Capture the cell that displays the provided text and extract its [X, Y] central coordinate. 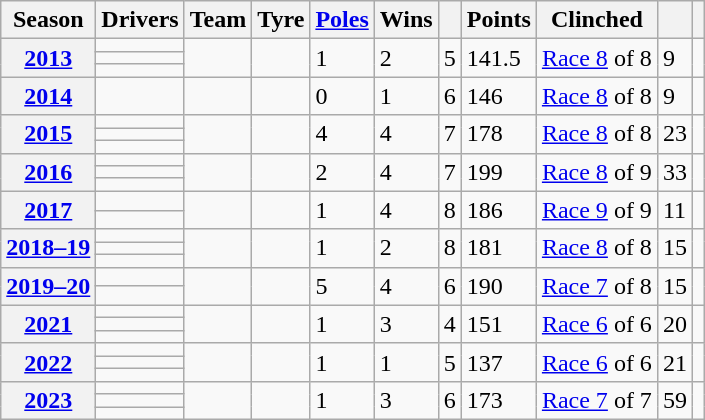
Race 8 of 9 [596, 172]
151 [498, 324]
Team [218, 20]
186 [498, 210]
181 [498, 248]
20 [674, 324]
190 [498, 286]
2021 [48, 324]
199 [498, 172]
173 [498, 400]
2022 [48, 362]
Clinched [596, 20]
Season [48, 20]
146 [498, 96]
Poles [342, 20]
137 [498, 362]
Race 7 of 8 [596, 286]
2015 [48, 134]
Race 9 of 9 [596, 210]
2013 [48, 58]
2016 [48, 172]
0 [342, 96]
2014 [48, 96]
23 [674, 134]
Drivers [140, 20]
33 [674, 172]
21 [674, 362]
Points [498, 20]
Race 7 of 7 [596, 400]
178 [498, 134]
2018–19 [48, 248]
59 [674, 400]
2023 [48, 400]
2019–20 [48, 286]
Tyre [281, 20]
2017 [48, 210]
Wins [406, 20]
141.5 [498, 58]
11 [674, 210]
